Identify which cell holds the provided text, then report its (X, Y) central coordinate. 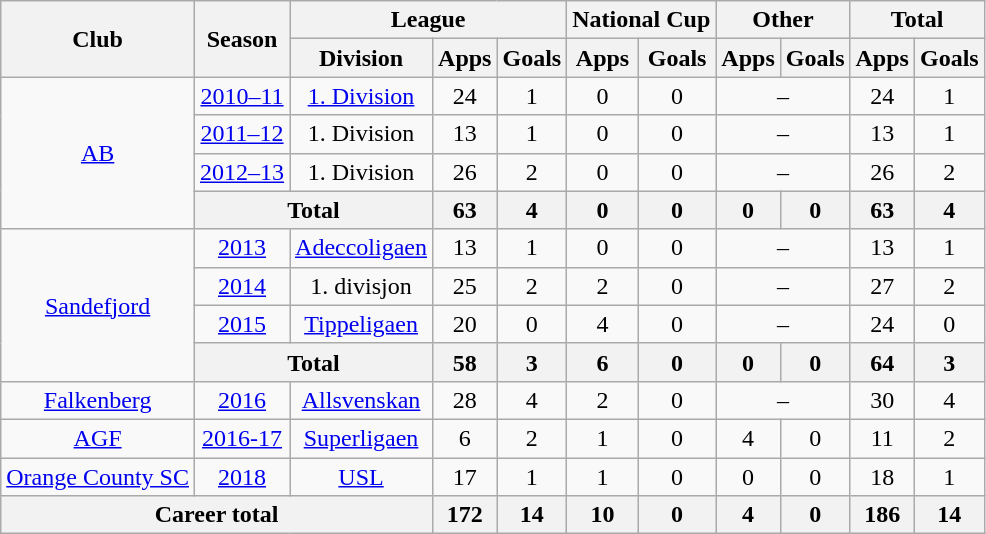
186 (882, 515)
11 (882, 438)
USL (362, 477)
17 (465, 477)
2012–13 (242, 172)
Season (242, 39)
64 (882, 362)
18 (882, 477)
AGF (98, 438)
Career total (217, 515)
Falkenberg (98, 400)
League (428, 20)
2016 (242, 400)
25 (465, 286)
Sandefjord (98, 305)
Division (362, 58)
172 (465, 515)
58 (465, 362)
2018 (242, 477)
10 (603, 515)
Other (783, 20)
Superligaen (362, 438)
2014 (242, 286)
Tippeligaen (362, 324)
2013 (242, 248)
AB (98, 153)
Orange County SC (98, 477)
Adeccoligaen (362, 248)
27 (882, 286)
Club (98, 39)
2015 (242, 324)
20 (465, 324)
National Cup (642, 20)
Allsvenskan (362, 400)
2016-17 (242, 438)
28 (465, 400)
2010–11 (242, 96)
2011–12 (242, 134)
1. divisjon (362, 286)
30 (882, 400)
